Identify which cell holds the provided text, then report its (X, Y) central coordinate. 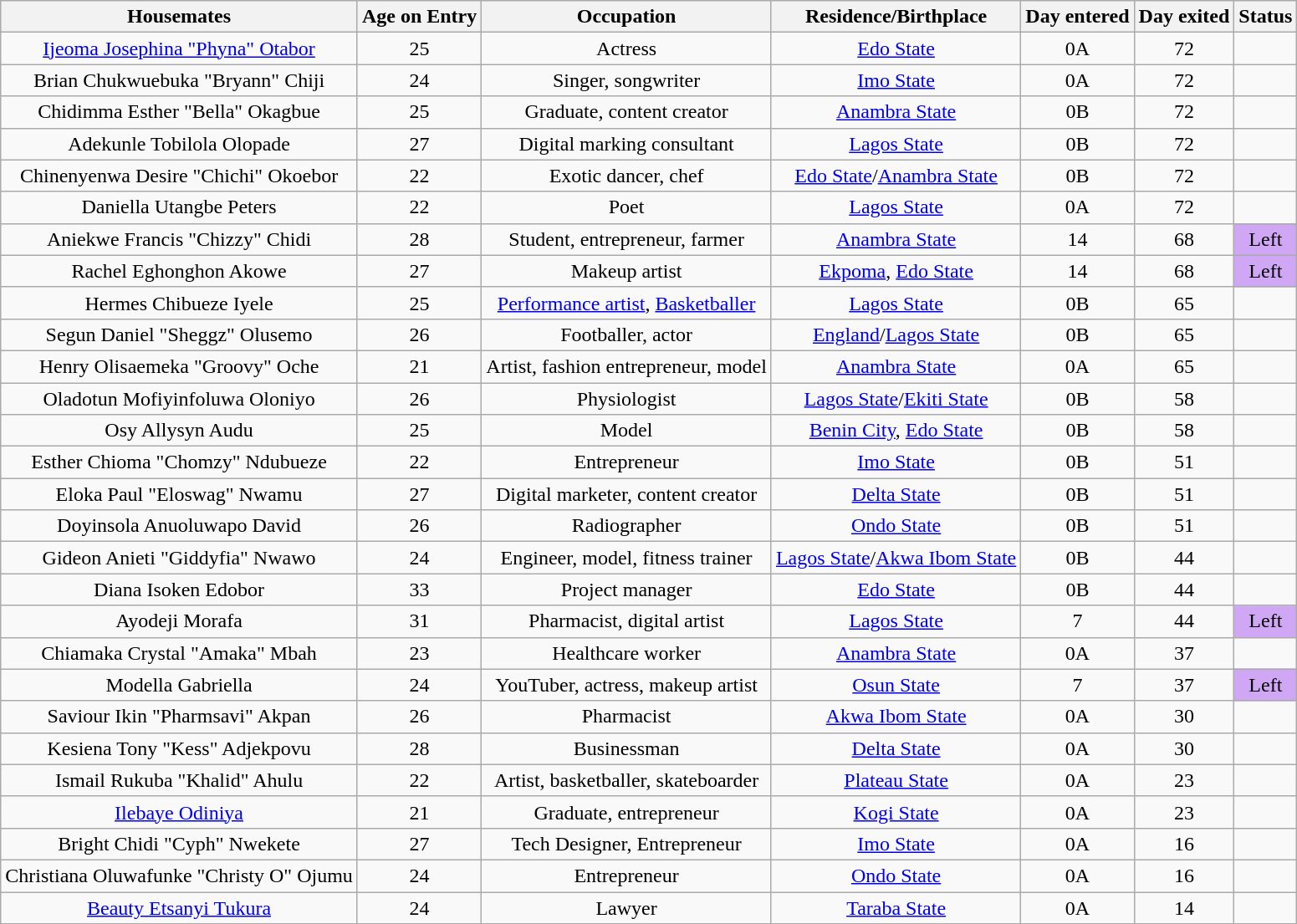
Esther Chioma "Chomzy" Ndubueze (179, 462)
Digital marking consultant (627, 144)
Kesiena Tony "Kess" Adjekpovu (179, 748)
Plateau State (896, 780)
Eloka Paul "Eloswag" Nwamu (179, 494)
Pharmacist (627, 717)
Healthcare worker (627, 653)
Taraba State (896, 907)
Osy Allysyn Audu (179, 431)
33 (419, 590)
Doyinsola Anuoluwapo David (179, 526)
Occupation (627, 17)
Hermes Chibueze Iyele (179, 303)
Chidimma Esther "Bella" Okagbue (179, 112)
Age on Entry (419, 17)
Henry Olisaemeka "Groovy" Oche (179, 366)
Graduate, content creator (627, 112)
Chinenyenwa Desire "Chichi" Okoebor (179, 176)
Model (627, 431)
Bright Chidi "Cyph" Nwekete (179, 844)
Brian Chukwuebuka "Bryann" Chiji (179, 80)
Rachel Eghonghon Akowe (179, 271)
Performance artist, Basketballer (627, 303)
Pharmacist, digital artist (627, 621)
Daniella Utangbe Peters (179, 207)
Diana Isoken Edobor (179, 590)
Benin City, Edo State (896, 431)
Physiologist (627, 399)
Chiamaka Crystal "Amaka" Mbah (179, 653)
Segun Daniel "Sheggz" Olusemo (179, 334)
Adekunle Tobilola Olopade (179, 144)
Christiana Oluwafunke "Christy O" Ojumu (179, 876)
Ismail Rukuba "Khalid" Ahulu (179, 780)
Day entered (1077, 17)
Oladotun Mofiyinfoluwa Oloniyo (179, 399)
Aniekwe Francis "Chizzy" Chidi (179, 239)
Kogi State (896, 812)
YouTuber, actress, makeup artist (627, 685)
Poet (627, 207)
Ekpoma, Edo State (896, 271)
Edo State/Anambra State (896, 176)
31 (419, 621)
Businessman (627, 748)
Singer, songwriter (627, 80)
Lagos State/Ekiti State (896, 399)
Residence/Birthplace (896, 17)
Ijeoma Josephina "Phyna" Otabor (179, 48)
Lagos State/Akwa Ibom State (896, 558)
Radiographer (627, 526)
Status (1266, 17)
Tech Designer, Entrepreneur (627, 844)
Footballer, actor (627, 334)
Saviour Ikin "Pharmsavi" Akpan (179, 717)
Student, entrepreneur, farmer (627, 239)
Exotic dancer, chef (627, 176)
Project manager (627, 590)
Lawyer (627, 907)
Actress (627, 48)
Modella Gabriella (179, 685)
Day exited (1184, 17)
Digital marketer, content creator (627, 494)
Graduate, entrepreneur (627, 812)
Housemates (179, 17)
Osun State (896, 685)
Ilebaye Odiniya (179, 812)
Makeup artist (627, 271)
Artist, basketballer, skateboarder (627, 780)
Artist, fashion entrepreneur, model (627, 366)
England/Lagos State (896, 334)
Gideon Anieti "Giddyfia" Nwawo (179, 558)
Beauty Etsanyi Tukura (179, 907)
Engineer, model, fitness trainer (627, 558)
Ayodeji Morafa (179, 621)
Akwa Ibom State (896, 717)
